Locate the cell with the specified text and output its [x, y] center coordinate. 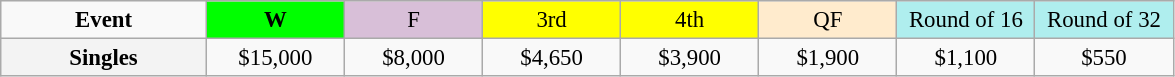
$8,000 [413, 58]
$4,650 [552, 58]
Singles [104, 58]
W [275, 20]
$1,900 [828, 58]
$3,900 [690, 58]
4th [690, 20]
F [413, 20]
$15,000 [275, 58]
3rd [552, 20]
$550 [1104, 58]
Event [104, 20]
Round of 16 [966, 20]
$1,100 [966, 58]
QF [828, 20]
Round of 32 [1104, 20]
